Pinpoint the cell where the given text exists, returning its [X, Y] midpoint coordinate. 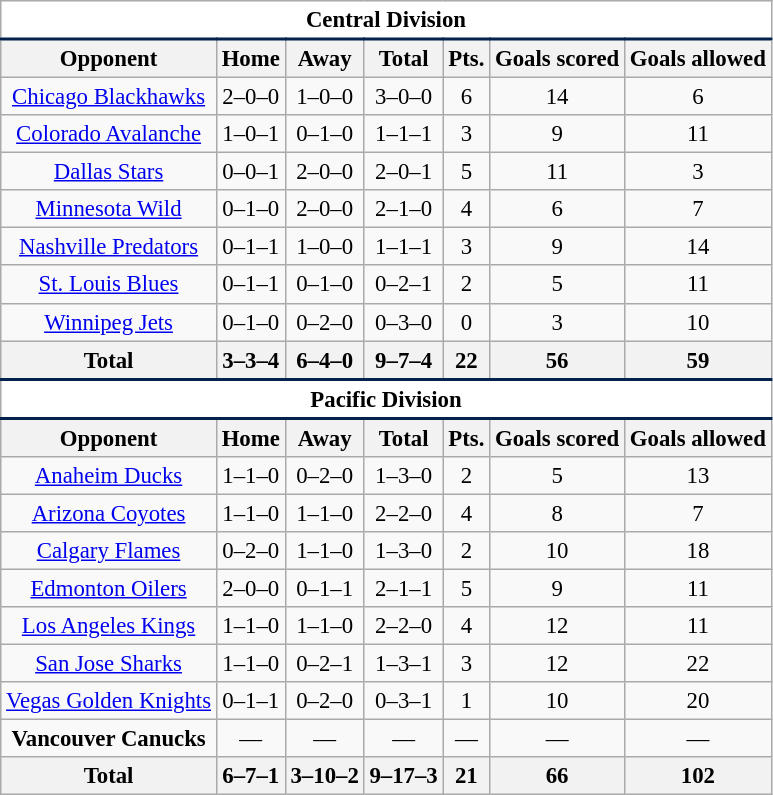
Vegas Golden Knights [109, 701]
6–4–0 [324, 360]
Minnesota Wild [109, 209]
Los Angeles Kings [109, 626]
0 [466, 322]
1–0–1 [250, 134]
0–3–1 [404, 701]
Edmonton Oilers [109, 588]
Pacific Division [386, 398]
9–17–3 [404, 776]
Central Division [386, 20]
3–10–2 [324, 776]
0–3–0 [404, 322]
1 [466, 701]
Chicago Blackhawks [109, 97]
Dallas Stars [109, 172]
1–3–1 [404, 664]
6–7–1 [250, 776]
Anaheim Ducks [109, 476]
2–1–0 [404, 209]
San Jose Sharks [109, 664]
Vancouver Canucks [109, 739]
Colorado Avalanche [109, 134]
102 [698, 776]
13 [698, 476]
Calgary Flames [109, 551]
3–0–0 [404, 97]
66 [558, 776]
8 [558, 513]
2–1–1 [404, 588]
Arizona Coyotes [109, 513]
Nashville Predators [109, 247]
2–0–1 [404, 172]
Winnipeg Jets [109, 322]
59 [698, 360]
0–0–1 [250, 172]
9–7–4 [404, 360]
3–3–4 [250, 360]
21 [466, 776]
St. Louis Blues [109, 285]
56 [558, 360]
20 [698, 701]
18 [698, 551]
